Return [X, Y] of the center of cell containing provided text 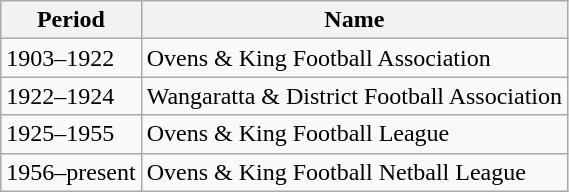
Period [71, 20]
1956–present [71, 172]
Name [354, 20]
1922–1924 [71, 96]
1925–1955 [71, 134]
Ovens & King Football Netball League [354, 172]
1903–1922 [71, 58]
Ovens & King Football League [354, 134]
Ovens & King Football Association [354, 58]
Wangaratta & District Football Association [354, 96]
